Detect which cell encompasses the target text, then output its (x, y) center coordinate. 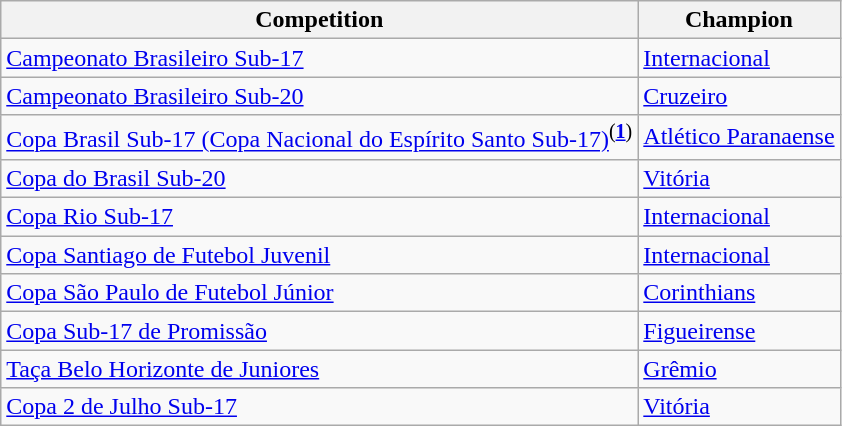
Atlético Paranaense (739, 138)
Copa Santiago de Futebol Juvenil (320, 255)
Campeonato Brasileiro Sub-17 (320, 58)
Copa do Brasil Sub-20 (320, 178)
Cruzeiro (739, 96)
Figueirense (739, 331)
Copa Sub-17 de Promissão (320, 331)
Taça Belo Horizonte de Juniores (320, 369)
Copa São Paulo de Futebol Júnior (320, 293)
Corinthians (739, 293)
Copa 2 de Julho Sub-17 (320, 407)
Champion (739, 20)
Copa Brasil Sub-17 (Copa Nacional do Espírito Santo Sub-17)(1) (320, 138)
Competition (320, 20)
Copa Rio Sub-17 (320, 217)
Campeonato Brasileiro Sub-20 (320, 96)
Grêmio (739, 369)
